Scan for the cell matching the given text and deliver its [X, Y] coordinate at center. 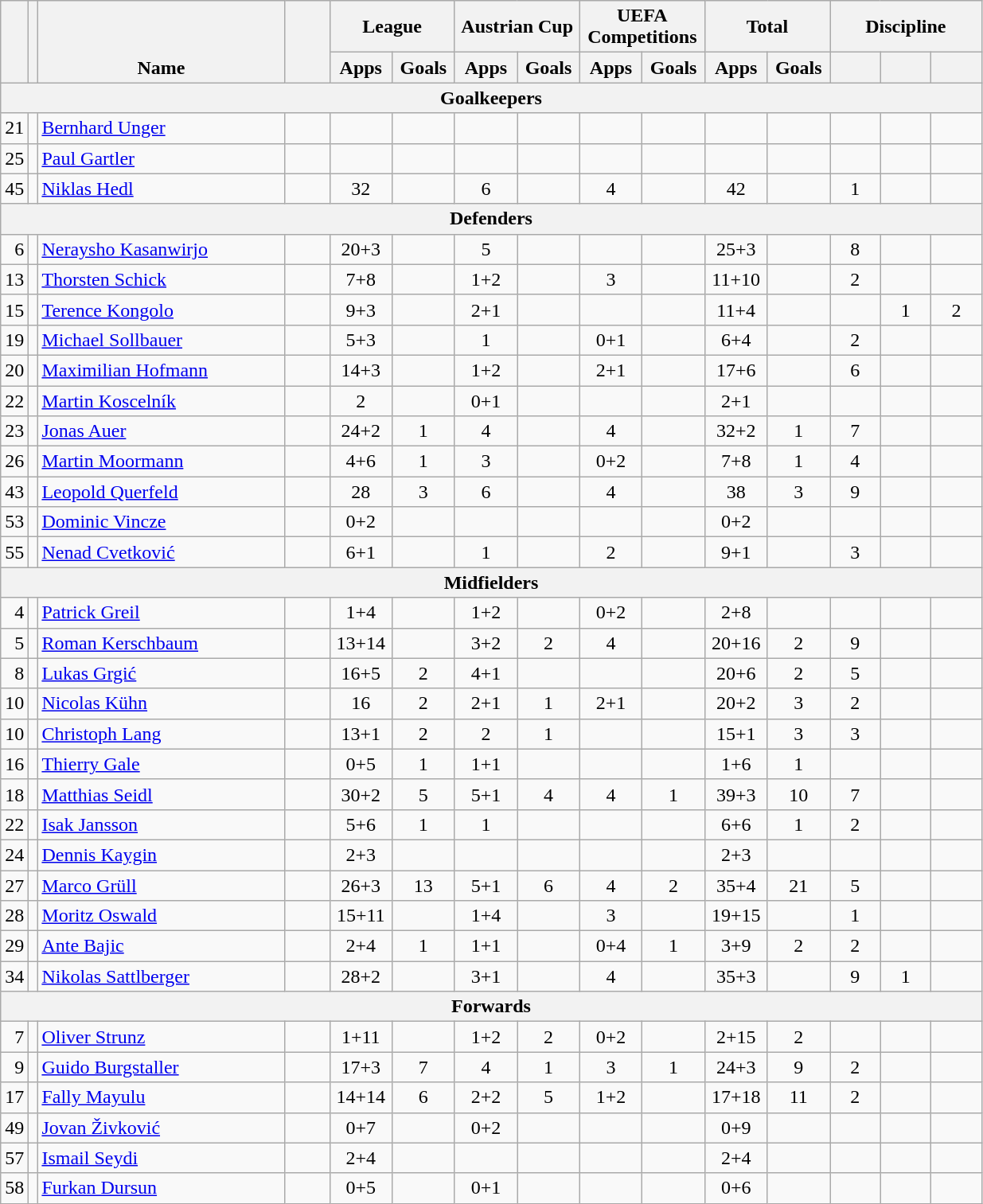
2+8 [735, 613]
26+3 [361, 886]
Nicolas Kühn [161, 703]
32 [361, 189]
Ismail Seydi [161, 1158]
Lukas Grgić [161, 673]
53 [14, 522]
Guido Burgstaller [161, 1067]
26 [14, 462]
Patrick Greil [161, 613]
5+3 [361, 340]
45 [14, 189]
0+9 [735, 1128]
49 [14, 1128]
17+6 [735, 370]
42 [735, 189]
Matthias Seidl [161, 794]
Terence Kongolo [161, 310]
Dominic Vincze [161, 522]
17+18 [735, 1097]
Moritz Oswald [161, 916]
Name [161, 41]
32+2 [735, 431]
Christoph Lang [161, 734]
6+6 [735, 824]
29 [14, 946]
15+1 [735, 734]
Fally Mayulu [161, 1097]
Discipline [906, 27]
Jovan Živković [161, 1128]
43 [14, 492]
Roman Kerschbaum [161, 643]
Neraysho Kasanwirjo [161, 249]
11+10 [735, 279]
2+2 [486, 1097]
Nenad Cvetković [161, 552]
Furkan Dursun [161, 1188]
0+4 [611, 946]
17 [14, 1097]
3+2 [486, 643]
9+1 [735, 552]
24+2 [361, 431]
15+11 [361, 916]
Martin Koscelník [161, 400]
Jonas Auer [161, 431]
Defenders [491, 219]
14+14 [361, 1097]
15 [14, 310]
17+3 [361, 1067]
Dennis Kaygin [161, 855]
20+16 [735, 643]
Oliver Strunz [161, 1037]
6+4 [735, 340]
Thierry Gale [161, 764]
16+5 [361, 673]
Isak Jansson [161, 824]
Austrian Cup [517, 27]
Bernhard Unger [161, 128]
11+4 [735, 310]
Paul Gartler [161, 158]
39+3 [735, 794]
1+6 [735, 764]
35+3 [735, 976]
3+9 [735, 946]
6+1 [361, 552]
28+2 [361, 976]
57 [14, 1158]
2+15 [735, 1037]
5+6 [361, 824]
11 [799, 1097]
UEFA Competitions [642, 27]
30+2 [361, 794]
20+3 [361, 249]
13+14 [361, 643]
Midfielders [491, 583]
0+7 [361, 1128]
Goalkeepers [491, 98]
35+4 [735, 886]
Niklas Hedl [161, 189]
25 [14, 158]
9+3 [361, 310]
25+3 [735, 249]
Forwards [491, 1007]
13+1 [361, 734]
58 [14, 1188]
24+3 [735, 1067]
Total [767, 27]
Marco Grüll [161, 886]
18 [14, 794]
4+1 [486, 673]
4+6 [361, 462]
20 [14, 370]
23 [14, 431]
38 [735, 492]
3+1 [486, 976]
Martin Moormann [161, 462]
Michael Sollbauer [161, 340]
19 [14, 340]
League [392, 27]
20+2 [735, 703]
Maximilian Hofmann [161, 370]
19+15 [735, 916]
27 [14, 886]
Thorsten Schick [161, 279]
14+3 [361, 370]
20+6 [735, 673]
24 [14, 855]
55 [14, 552]
0+6 [735, 1188]
1+11 [361, 1037]
Ante Bajic [161, 946]
Nikolas Sattlberger [161, 976]
Leopold Querfeld [161, 492]
34 [14, 976]
